Return [x, y] of the center of cell containing provided text 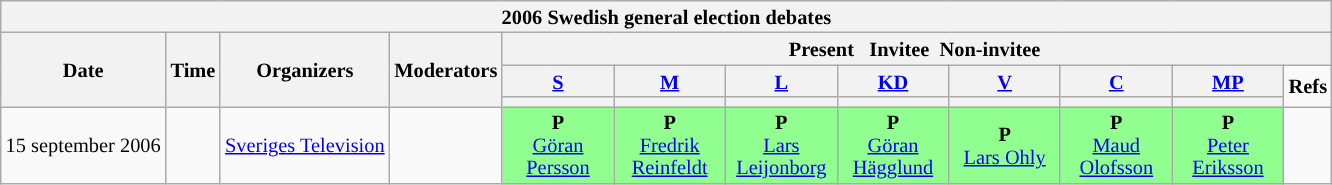
L [781, 81]
PPeter Eriksson [1228, 144]
S [558, 81]
MP [1228, 81]
Refs [1308, 86]
Sveriges Television [304, 144]
15 september 2006 [84, 144]
PFredrik Reinfeldt [670, 144]
C [1116, 81]
Present Invitee Non-invitee [917, 48]
V [1005, 81]
2006 Swedish general election debates [666, 16]
Time [194, 69]
PLars Leijonborg [781, 144]
M [670, 81]
PLars Ohly [1005, 144]
Date [84, 69]
KD [893, 81]
PMaud Olofsson [1116, 144]
Moderators [446, 69]
PGöran Hägglund [893, 144]
Organizers [304, 69]
PGöran Persson [558, 144]
